Provide the [X, Y] coordinate of the cell's center where the given text is located.  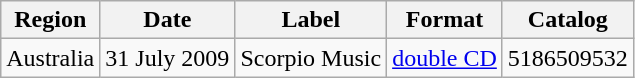
Date [168, 20]
Scorpio Music [311, 58]
31 July 2009 [168, 58]
double CD [445, 58]
Label [311, 20]
Format [445, 20]
5186509532 [568, 58]
Australia [50, 58]
Region [50, 20]
Catalog [568, 20]
